Provide the (X, Y) coordinate of the cell's center where the given text is located.  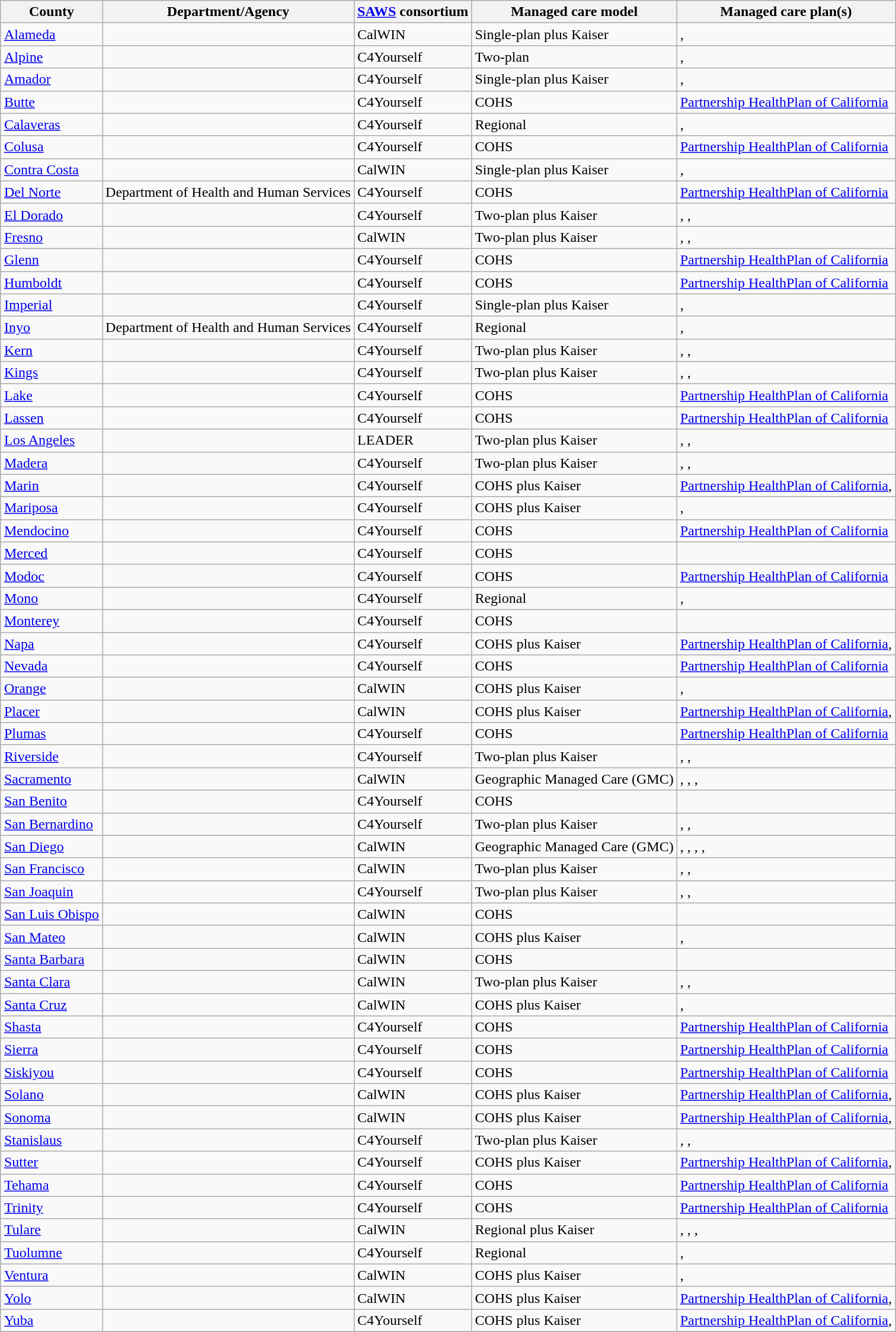
Department/Agency (229, 12)
San Bernardino (51, 824)
Yolo (51, 1298)
El Dorado (51, 215)
Del Norte (51, 192)
Nevada (51, 666)
San Luis Obispo (51, 914)
Calaveras (51, 124)
Placer (51, 711)
Tulare (51, 1230)
Alpine (51, 57)
Stanislaus (51, 1140)
Mendocino (51, 531)
, , , , (786, 847)
Solano (51, 1095)
Lake (51, 395)
San Francisco (51, 869)
Glenn (51, 260)
Inyo (51, 328)
San Diego (51, 847)
Santa Cruz (51, 1005)
Yuba (51, 1320)
Merced (51, 553)
Trinity (51, 1208)
Ventura (51, 1275)
Siskiyou (51, 1072)
Santa Clara (51, 982)
Fresno (51, 237)
Marin (51, 485)
Contra Costa (51, 170)
Napa (51, 643)
Alameda (51, 34)
Kern (51, 350)
Madera (51, 463)
San Mateo (51, 937)
Plumas (51, 734)
Monterey (51, 621)
Humboldt (51, 283)
Sacramento (51, 779)
Tuolumne (51, 1253)
Managed care model (574, 12)
Modoc (51, 576)
Imperial (51, 305)
Los Angeles (51, 440)
County (51, 12)
Mono (51, 598)
Shasta (51, 1027)
Sierra (51, 1050)
Colusa (51, 147)
Riverside (51, 756)
Butte (51, 102)
Managed care plan(s) (786, 12)
Regional plus Kaiser (574, 1230)
Tehama (51, 1185)
Lassen (51, 418)
San Benito (51, 801)
SAWS consortium (412, 12)
Santa Barbara (51, 959)
Kings (51, 373)
Sutter (51, 1162)
Mariposa (51, 508)
Amador (51, 79)
Orange (51, 689)
Two-plan (574, 57)
LEADER (412, 440)
San Joaquin (51, 892)
Sonoma (51, 1117)
